Determine the (x, y) coordinate at the center of the cell enclosing the given text.  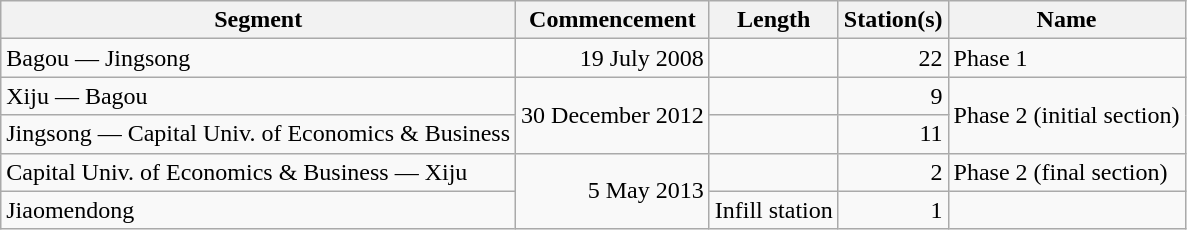
11 (893, 134)
Jiaomendong (258, 210)
Phase 2 (initial section) (1066, 115)
22 (893, 58)
Infill station (774, 210)
Station(s) (893, 20)
Phase 2 (final section) (1066, 172)
Capital Univ. of Economics & Business — Xiju (258, 172)
5 May 2013 (613, 191)
Name (1066, 20)
Jingsong — Capital Univ. of Economics & Business (258, 134)
1 (893, 210)
Segment (258, 20)
Length (774, 20)
30 December 2012 (613, 115)
9 (893, 96)
19 July 2008 (613, 58)
Xiju — Bagou (258, 96)
Phase 1 (1066, 58)
Commencement (613, 20)
2 (893, 172)
Bagou — Jingsong (258, 58)
